Provide the [X, Y] coordinate of the cell's center where the given text is located.  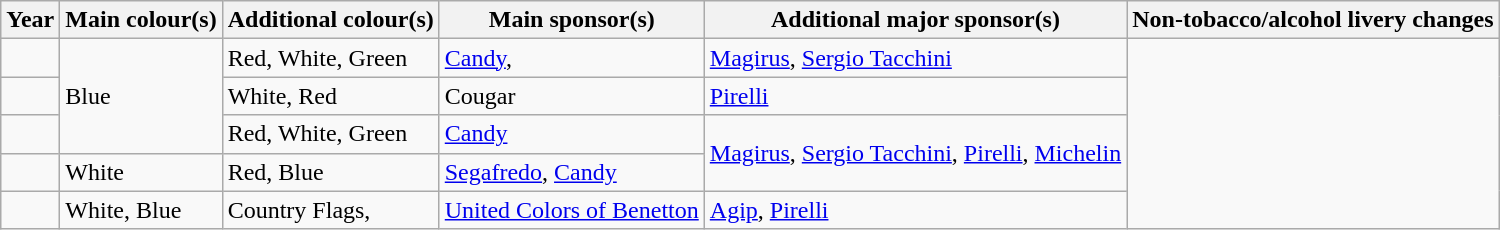
Additional colour(s) [330, 20]
Country Flags, [330, 210]
Cougar [572, 96]
Candy, [572, 58]
Candy [572, 134]
Main colour(s) [141, 20]
Main sponsor(s) [572, 20]
White, Blue [141, 210]
Magirus, Sergio Tacchini [915, 58]
Agip, Pirelli [915, 210]
Magirus, Sergio Tacchini, Pirelli, Michelin [915, 153]
Red, Blue [330, 172]
United Colors of Benetton [572, 210]
Non-tobacco/alcohol livery changes [1313, 20]
Blue [141, 96]
White, Red [330, 96]
White [141, 172]
Segafredo, Candy [572, 172]
Year [30, 20]
Pirelli [915, 96]
Additional major sponsor(s) [915, 20]
